Return (x, y) of the center of cell containing provided text 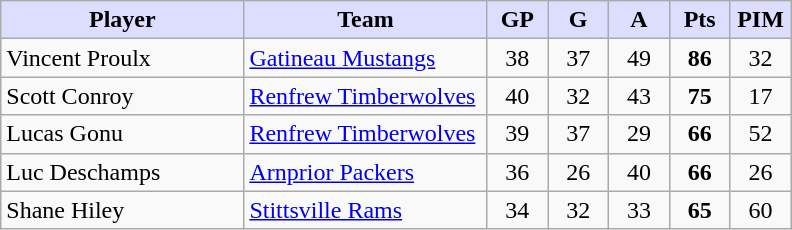
29 (640, 134)
43 (640, 96)
Shane Hiley (122, 210)
Pts (700, 20)
Gatineau Mustangs (366, 58)
Lucas Gonu (122, 134)
Arnprior Packers (366, 172)
Vincent Proulx (122, 58)
Stittsville Rams (366, 210)
60 (760, 210)
Team (366, 20)
52 (760, 134)
39 (518, 134)
G (578, 20)
Scott Conroy (122, 96)
65 (700, 210)
Luc Deschamps (122, 172)
Player (122, 20)
86 (700, 58)
75 (700, 96)
38 (518, 58)
33 (640, 210)
GP (518, 20)
36 (518, 172)
A (640, 20)
PIM (760, 20)
49 (640, 58)
17 (760, 96)
34 (518, 210)
